Identify which cell holds the provided text, then report its [x, y] central coordinate. 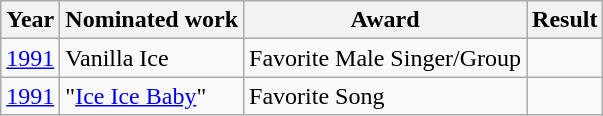
Year [30, 20]
Award [386, 20]
Favorite Male Singer/Group [386, 58]
Vanilla Ice [152, 58]
Result [565, 20]
"Ice Ice Baby" [152, 96]
Nominated work [152, 20]
Favorite Song [386, 96]
